Pinpoint the cell where the given text exists, returning its (X, Y) midpoint coordinate. 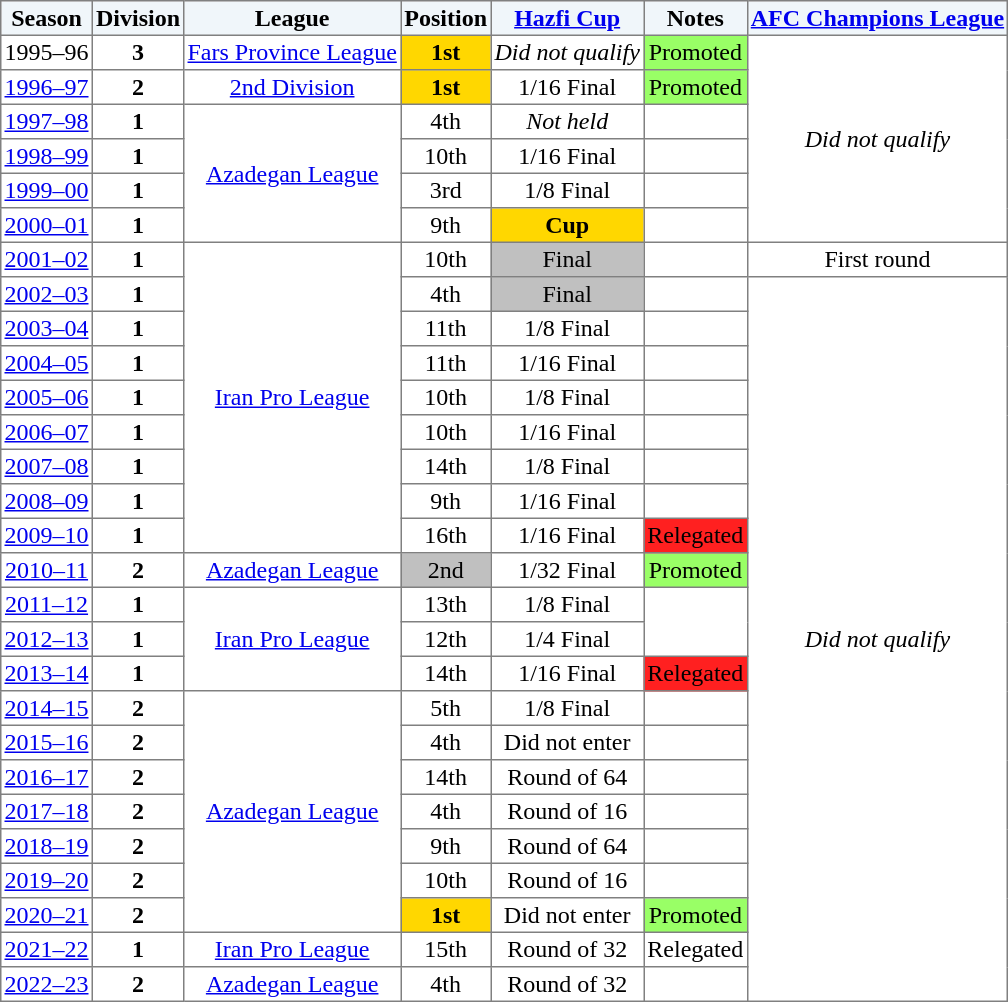
2000–01 (47, 225)
3 (138, 52)
16th (446, 535)
2nd (446, 570)
15th (446, 949)
2005–06 (47, 397)
2001–02 (47, 259)
2003–04 (47, 328)
1995–96 (47, 52)
2022–23 (47, 984)
2013–14 (47, 673)
2012–13 (47, 639)
Fars Province League (292, 52)
2004–05 (47, 363)
2006–07 (47, 432)
Position (446, 18)
League (292, 18)
Cup (568, 225)
Notes (696, 18)
2002–03 (47, 294)
2019–20 (47, 880)
AFC Champions League (878, 18)
2008–09 (47, 501)
1998–99 (47, 156)
2nd Division (292, 87)
2017–18 (47, 811)
Division (138, 18)
2011–12 (47, 604)
Season (47, 18)
2015–16 (47, 742)
1999–00 (47, 190)
1/4 Final (568, 639)
2010–11 (47, 570)
2021–22 (47, 949)
2007–08 (47, 466)
First round (878, 259)
2018–19 (47, 846)
2009–10 (47, 535)
13th (446, 604)
12th (446, 639)
1/32 Final (568, 570)
1996–97 (47, 87)
2014–15 (47, 708)
3rd (446, 190)
Not held (568, 121)
2020–21 (47, 915)
2016–17 (47, 777)
Hazfi Cup (568, 18)
5th (446, 708)
1997–98 (47, 121)
